Extract the (X, Y) coordinate from the center of the cell holding the provided text.  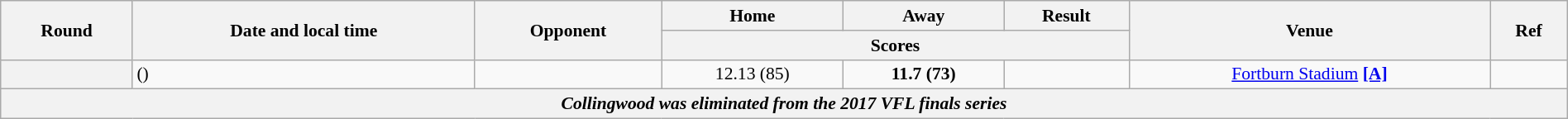
Round (67, 30)
Result (1067, 16)
12.13 (85) (753, 74)
Collingwood was eliminated from the 2017 VFL finals series (784, 104)
Scores (895, 45)
() (304, 74)
Fortburn Stadium [A] (1309, 74)
Venue (1309, 30)
Home (753, 16)
Opponent (568, 30)
11.7 (73) (924, 74)
Date and local time (304, 30)
Ref (1529, 30)
Away (924, 16)
